Detect which cell encompasses the target text, then output its (X, Y) center coordinate. 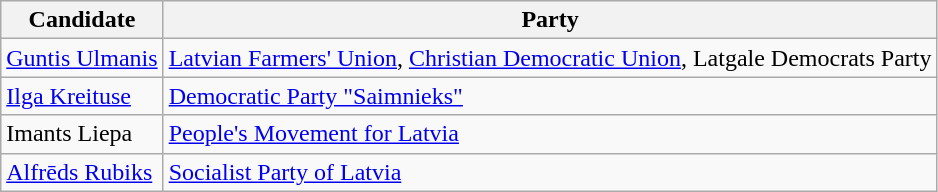
People's Movement for Latvia (550, 134)
Socialist Party of Latvia (550, 172)
Latvian Farmers' Union, Christian Democratic Union, Latgale Democrats Party (550, 58)
Democratic Party "Saimnieks" (550, 96)
Ilga Kreituse (82, 96)
Imants Liepa (82, 134)
Guntis Ulmanis (82, 58)
Candidate (82, 20)
Alfrēds Rubiks (82, 172)
Party (550, 20)
